Return the (X, Y) coordinate for the center point of the cell that contains the specified text.  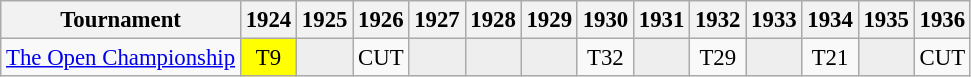
1929 (549, 20)
1932 (718, 20)
1931 (661, 20)
1934 (830, 20)
1933 (774, 20)
Tournament (121, 20)
T21 (830, 58)
T32 (605, 58)
1935 (886, 20)
The Open Championship (121, 58)
T9 (268, 58)
T29 (718, 58)
1928 (493, 20)
1925 (325, 20)
1936 (942, 20)
1924 (268, 20)
1930 (605, 20)
1926 (381, 20)
1927 (437, 20)
